Find where the given text appears and provide that cell's center as (x, y) coordinate. 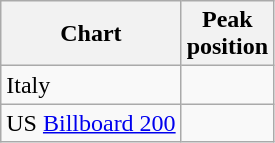
Italy (91, 85)
Peakposition (227, 34)
Chart (91, 34)
US Billboard 200 (91, 123)
